Output the [x, y] coordinate of the center of the cell containing the given text.  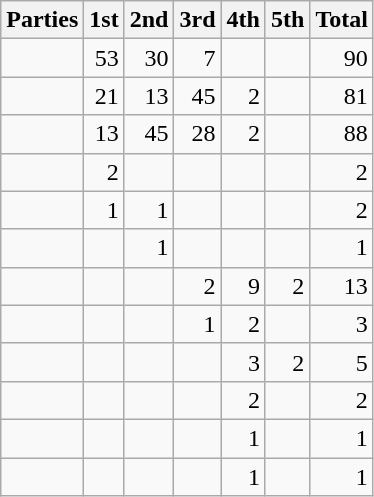
53 [104, 58]
1st [104, 20]
9 [243, 286]
4th [243, 20]
Parties [42, 20]
88 [342, 134]
5th [287, 20]
Total [342, 20]
5 [342, 362]
21 [104, 96]
3rd [198, 20]
90 [342, 58]
30 [149, 58]
28 [198, 134]
2nd [149, 20]
81 [342, 96]
7 [198, 58]
